Extract the [X, Y] coordinate from the center of the cell holding the provided text.  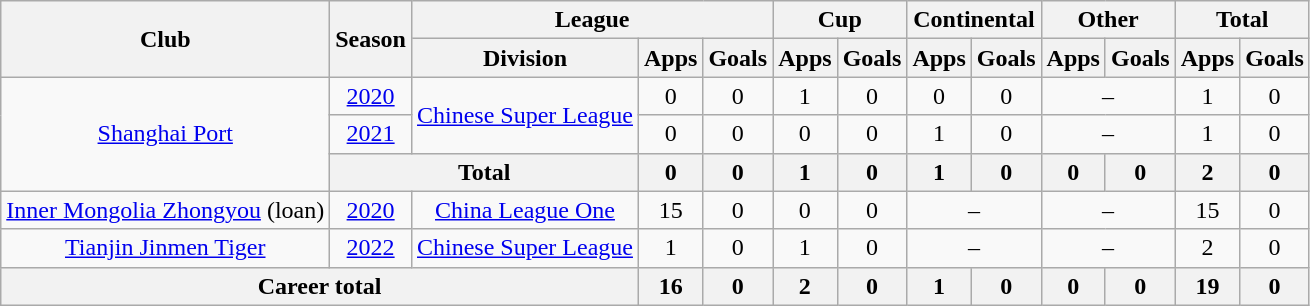
Continental [974, 20]
Season [371, 39]
Shanghai Port [166, 134]
Division [524, 58]
Tianjin Jinmen Tiger [166, 248]
Club [166, 39]
Other [1108, 20]
League [592, 20]
16 [670, 286]
Cup [840, 20]
Career total [320, 286]
Inner Mongolia Zhongyou (loan) [166, 210]
2022 [371, 248]
2021 [371, 134]
19 [1207, 286]
China League One [524, 210]
